Locate the cell with the specified text and output its (x, y) center coordinate. 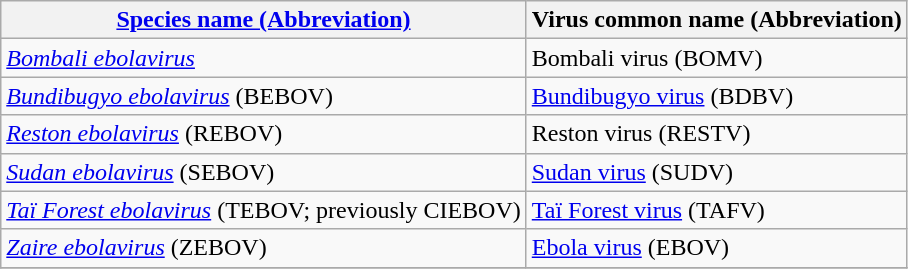
Reston virus (RESTV) (716, 134)
Zaire ebolavirus (ZEBOV) (264, 248)
Reston ebolavirus (REBOV) (264, 134)
Bombali virus (BOMV) (716, 58)
Sudan ebolavirus (SEBOV) (264, 172)
Taï Forest ebolavirus (TEBOV; previously CIEBOV) (264, 210)
Species name (Abbreviation) (264, 20)
Taï Forest virus (TAFV) (716, 210)
Ebola virus (EBOV) (716, 248)
Bundibugyo virus (BDBV) (716, 96)
Virus common name (Abbreviation) (716, 20)
Bombali ebolavirus (264, 58)
Bundibugyo ebolavirus (BEBOV) (264, 96)
Sudan virus (SUDV) (716, 172)
